Detect which cell encompasses the target text, then output its [X, Y] center coordinate. 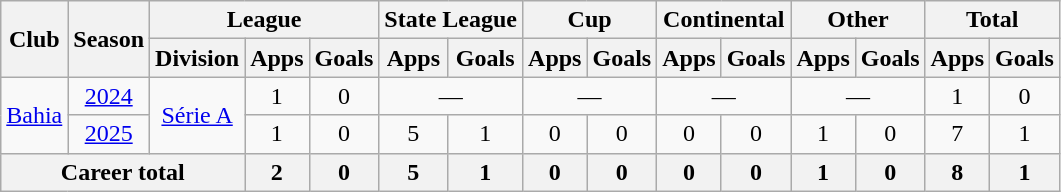
2024 [109, 96]
Série A [198, 115]
Career total [123, 172]
State League [451, 20]
8 [957, 172]
League [264, 20]
Continental [724, 20]
Bahia [34, 115]
2025 [109, 134]
Division [198, 58]
Club [34, 39]
Cup [590, 20]
7 [957, 134]
2 [277, 172]
Season [109, 39]
Total [992, 20]
Other [858, 20]
